Return (x, y) of the center of cell containing provided text 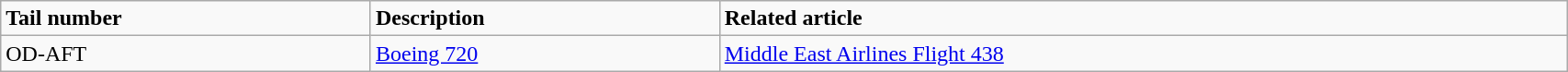
Related article (1143, 18)
Tail number (186, 18)
OD-AFT (186, 54)
Description (545, 18)
Boeing 720 (545, 54)
Middle East Airlines Flight 438 (1143, 54)
